Locate the cell with the specified text and output its [x, y] center coordinate. 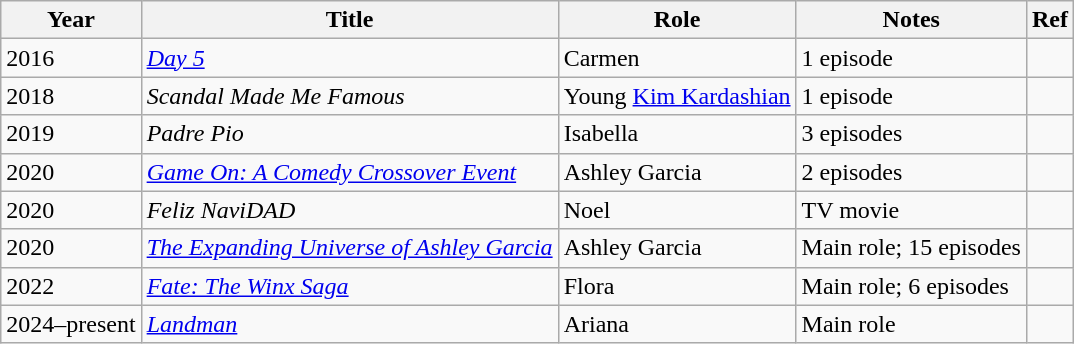
2016 [71, 58]
Isabella [677, 134]
Main role; 6 episodes [911, 286]
Fate: The Winx Saga [350, 286]
Main role; 15 episodes [911, 248]
Day 5 [350, 58]
Title [350, 20]
TV movie [911, 210]
2019 [71, 134]
Main role [911, 324]
Young Kim Kardashian [677, 96]
2 episodes [911, 172]
Role [677, 20]
3 episodes [911, 134]
Padre Pio [350, 134]
Ariana [677, 324]
Scandal Made Me Famous [350, 96]
Noel [677, 210]
Ref [1050, 20]
Game On: A Comedy Crossover Event [350, 172]
Notes [911, 20]
Flora [677, 286]
2022 [71, 286]
Landman [350, 324]
The Expanding Universe of Ashley Garcia [350, 248]
Carmen [677, 58]
2024–present [71, 324]
Feliz NaviDAD [350, 210]
2018 [71, 96]
Year [71, 20]
